Locate the cell with the specified text and output its (x, y) center coordinate. 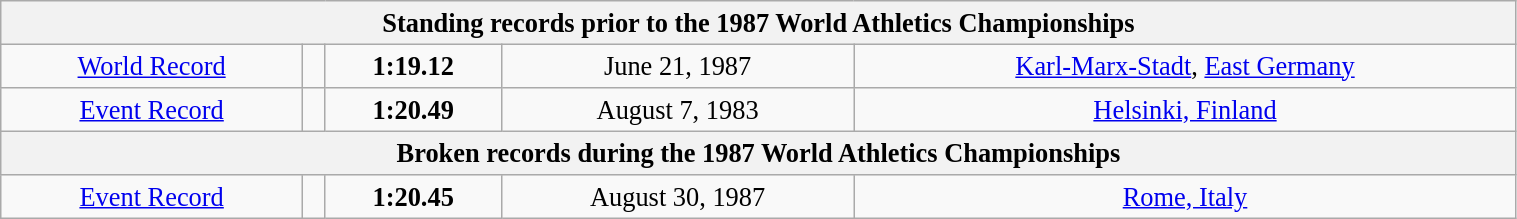
Broken records during the 1987 World Athletics Championships (758, 153)
Standing records prior to the 1987 World Athletics Championships (758, 22)
August 7, 1983 (678, 109)
Karl-Marx-Stadt, East Germany (1185, 66)
World Record (152, 66)
Rome, Italy (1185, 197)
1:20.49 (413, 109)
June 21, 1987 (678, 66)
Helsinki, Finland (1185, 109)
August 30, 1987 (678, 197)
1:19.12 (413, 66)
1:20.45 (413, 197)
